Detect which cell encompasses the target text, then output its [x, y] center coordinate. 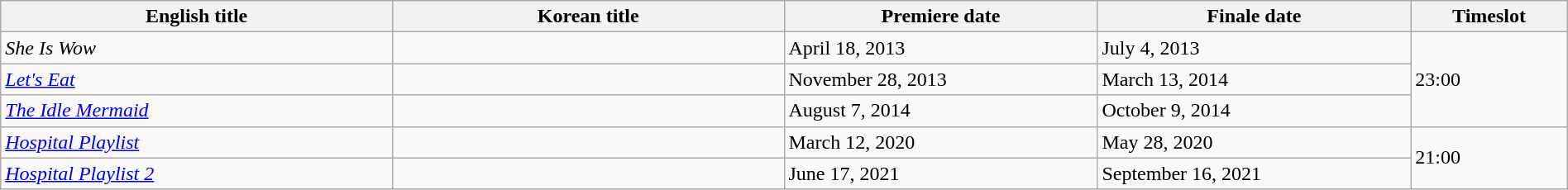
Hospital Playlist 2 [197, 173]
Hospital Playlist [197, 142]
She Is Wow [197, 48]
21:00 [1489, 158]
March 12, 2020 [941, 142]
23:00 [1489, 79]
Korean title [588, 17]
The Idle Mermaid [197, 111]
August 7, 2014 [941, 111]
November 28, 2013 [941, 79]
English title [197, 17]
March 13, 2014 [1254, 79]
Finale date [1254, 17]
October 9, 2014 [1254, 111]
July 4, 2013 [1254, 48]
Timeslot [1489, 17]
September 16, 2021 [1254, 173]
Let's Eat [197, 79]
June 17, 2021 [941, 173]
May 28, 2020 [1254, 142]
Premiere date [941, 17]
April 18, 2013 [941, 48]
